Find where the given text appears and provide that cell's center as [x, y] coordinate. 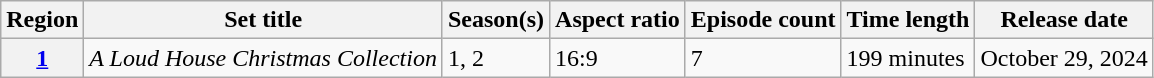
Aspect ratio [618, 20]
199 minutes [908, 58]
7 [763, 58]
Set title [264, 20]
1, 2 [496, 58]
A Loud House Christmas Collection [264, 58]
Episode count [763, 20]
Time length [908, 20]
1 [42, 58]
Release date [1064, 20]
16:9 [618, 58]
October 29, 2024 [1064, 58]
Season(s) [496, 20]
Region [42, 20]
